Capture the cell that displays the provided text and extract its (X, Y) central coordinate. 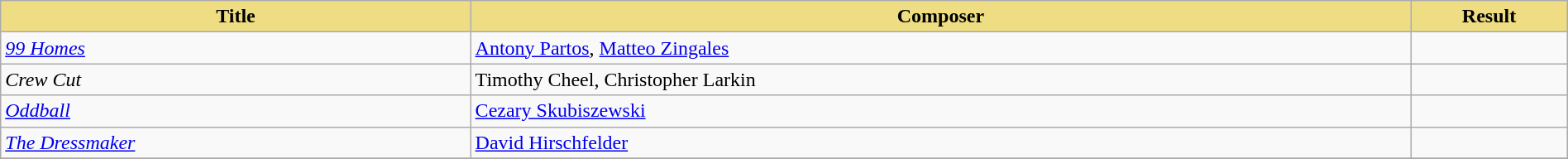
Crew Cut (236, 79)
The Dressmaker (236, 142)
Result (1489, 17)
Timothy Cheel, Christopher Larkin (941, 79)
Antony Partos, Matteo Zingales (941, 48)
Composer (941, 17)
Cezary Skubiszewski (941, 111)
Title (236, 17)
99 Homes (236, 48)
Oddball (236, 111)
David Hirschfelder (941, 142)
